Output the [x, y] coordinate of the center of the cell containing the given text.  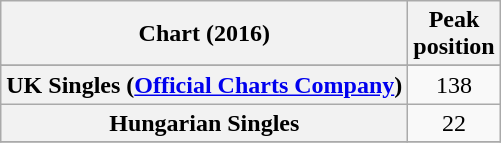
Hungarian Singles [204, 123]
Peakposition [454, 34]
22 [454, 123]
Chart (2016) [204, 34]
138 [454, 85]
UK Singles (Official Charts Company) [204, 85]
